From the cell containing the given text, extract its center point as [X, Y] coordinate. 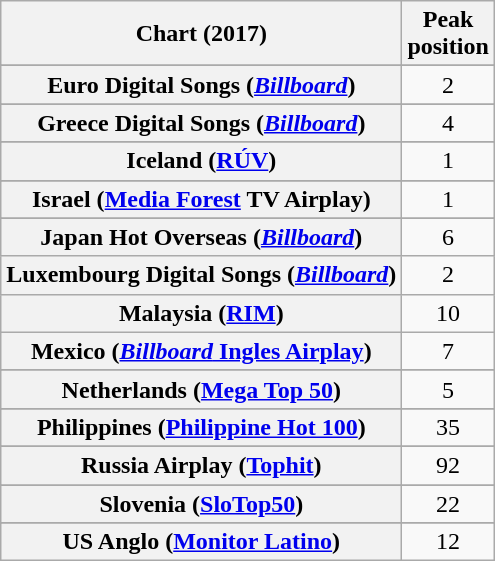
Peak position [448, 34]
US Anglo (Monitor Latino) [202, 542]
10 [448, 313]
4 [448, 123]
Mexico (Billboard Ingles Airplay) [202, 351]
Slovenia (SloTop50) [202, 503]
12 [448, 542]
5 [448, 389]
92 [448, 465]
35 [448, 427]
Greece Digital Songs (Billboard) [202, 123]
6 [448, 237]
Malaysia (RIM) [202, 313]
22 [448, 503]
Japan Hot Overseas (Billboard) [202, 237]
Euro Digital Songs (Billboard) [202, 85]
Russia Airplay (Tophit) [202, 465]
Iceland (RÚV) [202, 161]
Netherlands (Mega Top 50) [202, 389]
Luxembourg Digital Songs (Billboard) [202, 275]
Philippines (Philippine Hot 100) [202, 427]
Israel (Media Forest TV Airplay) [202, 199]
Chart (2017) [202, 34]
7 [448, 351]
